From the cell containing the given text, extract its center point as (X, Y) coordinate. 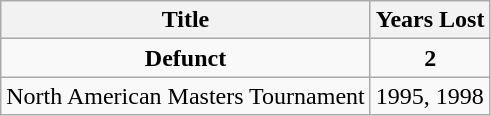
1995, 1998 (430, 96)
Years Lost (430, 20)
Defunct (186, 58)
North American Masters Tournament (186, 96)
Title (186, 20)
2 (430, 58)
